Detect which cell encompasses the target text, then output its (x, y) center coordinate. 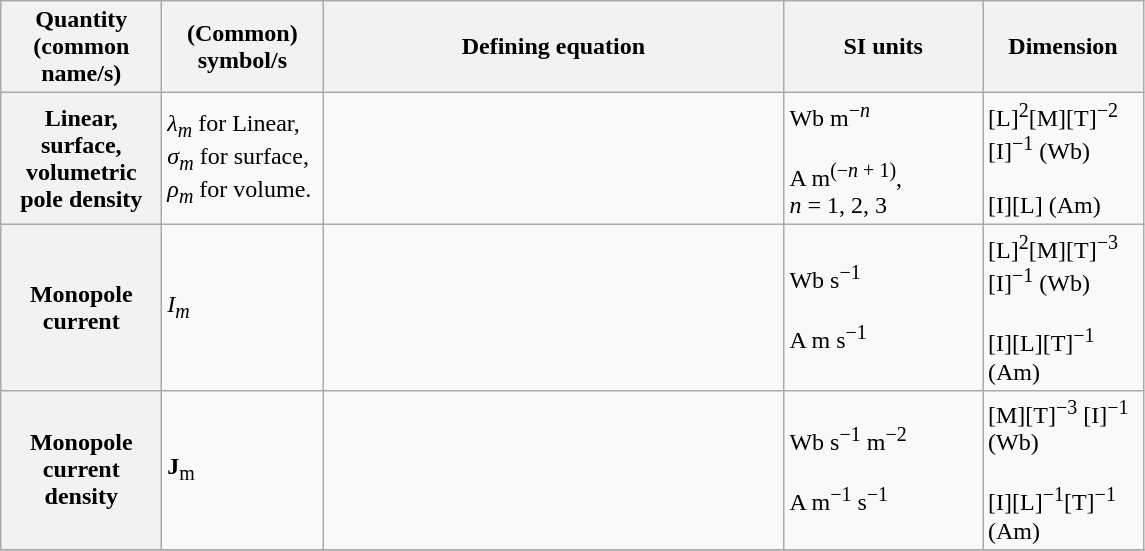
Quantity (common name/s) (82, 47)
λm for Linear, σm for surface, ρm for volume. (242, 159)
Monopole current (82, 308)
Linear, surface, volumetric pole density (82, 159)
Jm (242, 470)
Defining equation (554, 47)
[M][T]−3 [I]−1 (Wb)[I][L]−1[T]−1 (Am) (1062, 470)
Wb m−n A m(−n + 1), n = 1, 2, 3 (884, 159)
Monopole current density (82, 470)
Dimension (1062, 47)
Wb s−1 A m s−1 (884, 308)
[L]2[M][T]−3 [I]−1 (Wb)[I][L][T]−1 (Am) (1062, 308)
(Common) symbol/s (242, 47)
Wb s−1 m−2 A m−1 s−1 (884, 470)
[L]2[M][T]−2 [I]−1 (Wb)[I][L] (Am) (1062, 159)
Im (242, 308)
SI units (884, 47)
